Output the [x, y] coordinate of the center of the cell containing the given text.  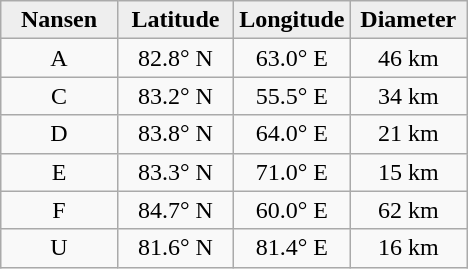
60.0° E [292, 210]
81.6° N [175, 248]
62 km [408, 210]
C [59, 96]
34 km [408, 96]
81.4° E [292, 248]
Longitude [292, 20]
64.0° E [292, 134]
Latitude [175, 20]
F [59, 210]
71.0° E [292, 172]
83.8° N [175, 134]
U [59, 248]
83.3° N [175, 172]
E [59, 172]
Diameter [408, 20]
21 km [408, 134]
46 km [408, 58]
Nansen [59, 20]
15 km [408, 172]
A [59, 58]
16 km [408, 248]
84.7° N [175, 210]
D [59, 134]
82.8° N [175, 58]
63.0° E [292, 58]
55.5° E [292, 96]
83.2° N [175, 96]
